Search for the cell housing the specified text and yield its [x, y] center coordinate. 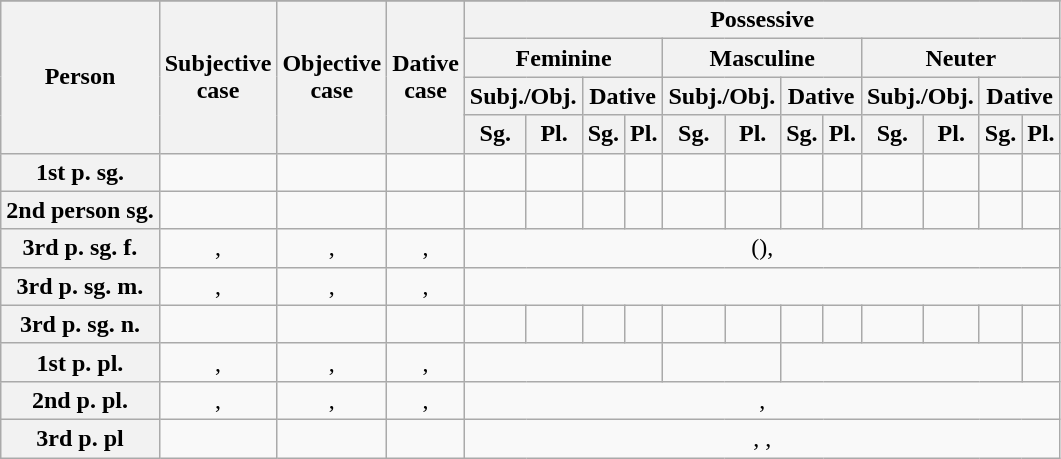
1st p. sg. [80, 172]
Person [80, 77]
Subjectivecase [218, 77]
Possessive [762, 20]
Masculine [762, 58]
Neuter [960, 58]
Dativecase [426, 77]
1st p. pl. [80, 362]
3rd p. sg. n. [80, 324]
3rd p. pl [80, 438]
Feminine [564, 58]
3rd p. sg. m. [80, 286]
Objectivecase [332, 77]
, , [762, 438]
2nd p. pl. [80, 400]
3rd p. sg. f. [80, 248]
2nd person sg. [80, 210]
(), [762, 248]
